Pinpoint the cell where the given text exists, returning its (x, y) midpoint coordinate. 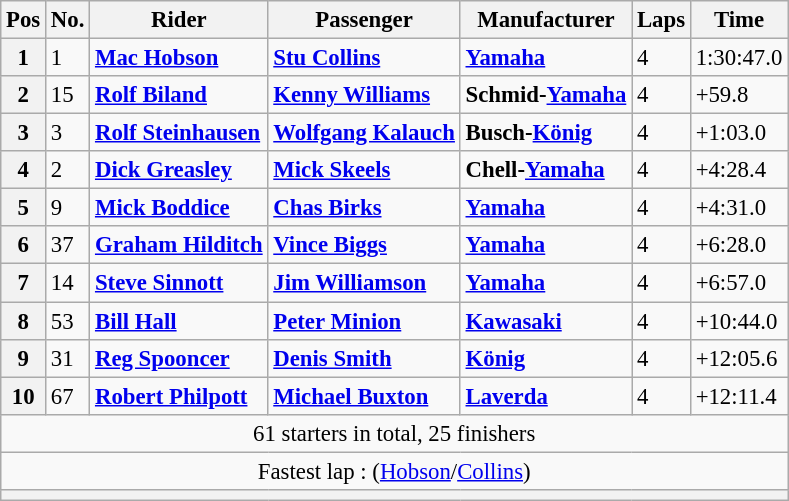
Busch-König (546, 133)
+4:28.4 (738, 170)
+10:44.0 (738, 321)
Rider (179, 20)
Dick Greasley (179, 170)
No. (68, 20)
König (546, 358)
Denis Smith (364, 358)
Reg Spooncer (179, 358)
Manufacturer (546, 20)
Time (738, 20)
Steve Sinnott (179, 283)
31 (68, 358)
+59.8 (738, 95)
Rolf Biland (179, 95)
Michael Buxton (364, 396)
Chas Birks (364, 208)
15 (68, 95)
Mick Skeels (364, 170)
+6:28.0 (738, 245)
6 (24, 245)
Mac Hobson (179, 58)
+6:57.0 (738, 283)
Passenger (364, 20)
Chell-Yamaha (546, 170)
Robert Philpott (179, 396)
+4:31.0 (738, 208)
7 (24, 283)
+12:05.6 (738, 358)
14 (68, 283)
61 starters in total, 25 finishers (394, 433)
Stu Collins (364, 58)
Kenny Williams (364, 95)
Jim Williamson (364, 283)
8 (24, 321)
5 (24, 208)
Mick Boddice (179, 208)
Laps (662, 20)
Graham Hilditch (179, 245)
+12:11.4 (738, 396)
Peter Minion (364, 321)
Wolfgang Kalauch (364, 133)
1:30:47.0 (738, 58)
+1:03.0 (738, 133)
Rolf Steinhausen (179, 133)
Kawasaki (546, 321)
67 (68, 396)
Vince Biggs (364, 245)
Laverda (546, 396)
Schmid-Yamaha (546, 95)
Fastest lap : (Hobson/Collins) (394, 471)
53 (68, 321)
10 (24, 396)
37 (68, 245)
Pos (24, 20)
Bill Hall (179, 321)
